Provide the [X, Y] coordinate of the cell's center where the given text is located.  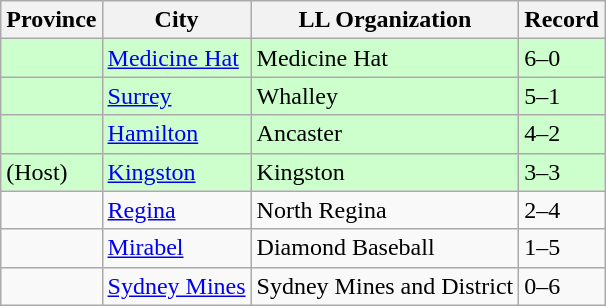
Sydney Mines and District [385, 286]
6–0 [562, 58]
Mirabel [176, 248]
Ancaster [385, 134]
Surrey [176, 96]
Record [562, 20]
Province [52, 20]
Diamond Baseball [385, 248]
City [176, 20]
1–5 [562, 248]
4–2 [562, 134]
Hamilton [176, 134]
2–4 [562, 210]
Regina [176, 210]
Sydney Mines [176, 286]
5–1 [562, 96]
0–6 [562, 286]
Whalley [385, 96]
LL Organization [385, 20]
3–3 [562, 172]
(Host) [52, 172]
North Regina [385, 210]
